Capture the cell that displays the provided text and extract its [X, Y] central coordinate. 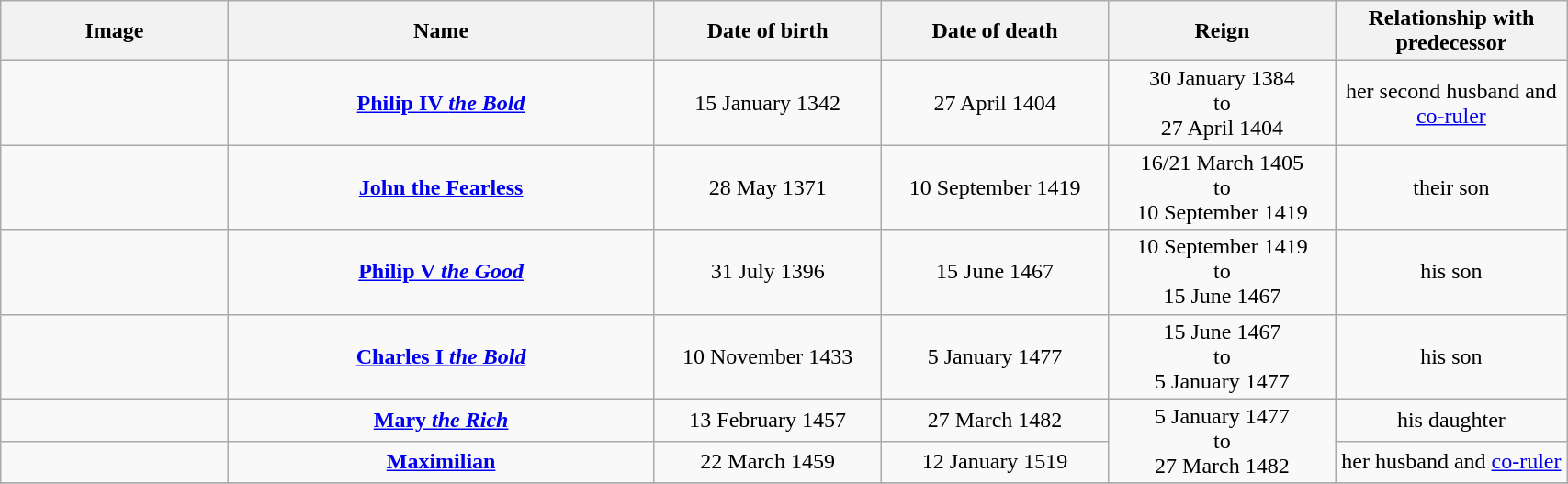
Mary the Rich [441, 420]
Relationship with predecessor [1451, 31]
Date of death [994, 31]
Date of birth [768, 31]
12 January 1519 [994, 462]
10 September 1419 [994, 187]
31 July 1396 [768, 272]
Philip IV the Bold [441, 103]
15 January 1342 [768, 103]
13 February 1457 [768, 420]
15 June 1467to5 January 1477 [1222, 356]
5 January 1477to27 March 1482 [1222, 441]
27 April 1404 [994, 103]
her husband and co-ruler [1451, 462]
their son [1451, 187]
22 March 1459 [768, 462]
Name [441, 31]
30 January 1384to27 April 1404 [1222, 103]
16/21 March 1405to10 September 1419 [1222, 187]
her second husband and co-ruler [1451, 103]
his daughter [1451, 420]
Maximilian [441, 462]
27 March 1482 [994, 420]
10 November 1433 [768, 356]
John the Fearless [441, 187]
28 May 1371 [768, 187]
Reign [1222, 31]
Image [114, 31]
10 September 1419to15 June 1467 [1222, 272]
Charles I the Bold [441, 356]
5 January 1477 [994, 356]
Philip V the Good [441, 272]
15 June 1467 [994, 272]
